Identify which cell holds the provided text, then report its (x, y) central coordinate. 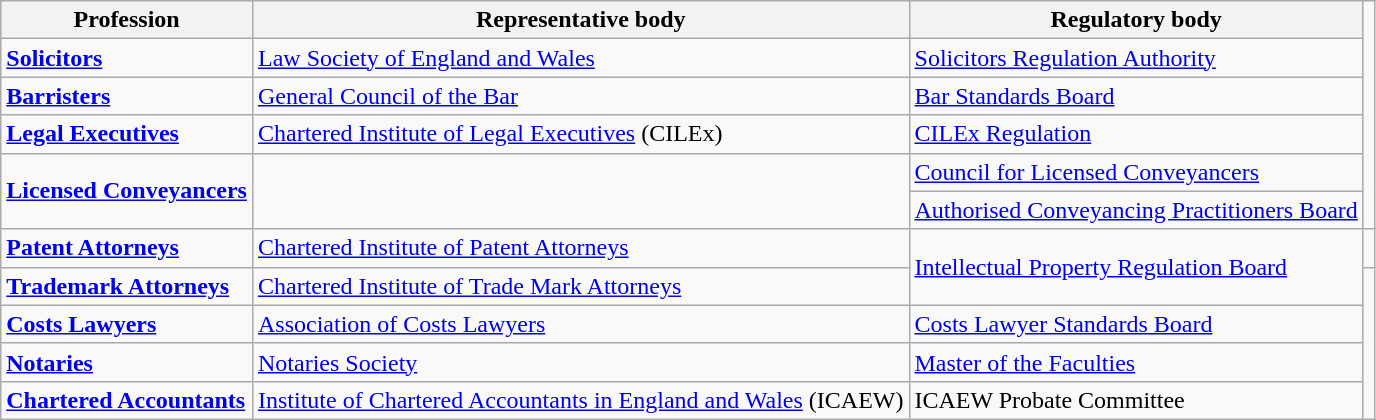
Barristers (127, 96)
Representative body (580, 20)
Intellectual Property Regulation Board (1136, 267)
Master of the Faculties (1136, 362)
CILEx Regulation (1136, 134)
Law Society of England and Wales (580, 58)
ICAEW Probate Committee (1136, 400)
Trademark Attorneys (127, 286)
Patent Attorneys (127, 248)
Solicitors (127, 58)
Association of Costs Lawyers (580, 324)
Chartered Institute of Legal Executives (CILEx) (580, 134)
Profession (127, 20)
Costs Lawyer Standards Board (1136, 324)
Regulatory body (1136, 20)
Institute of Chartered Accountants in England and Wales (ICAEW) (580, 400)
General Council of the Bar (580, 96)
Legal Executives (127, 134)
Notaries Society (580, 362)
Chartered Institute of Patent Attorneys (580, 248)
Chartered Institute of Trade Mark Attorneys (580, 286)
Solicitors Regulation Authority (1136, 58)
Costs Lawyers (127, 324)
Authorised Conveyancing Practitioners Board (1136, 210)
Bar Standards Board (1136, 96)
Chartered Accountants (127, 400)
Notaries (127, 362)
Council for Licensed Conveyancers (1136, 172)
Licensed Conveyancers (127, 191)
